Determine the (x, y) coordinate at the center of the cell enclosing the given text.  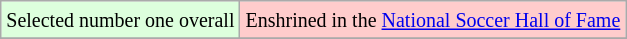
Selected number one overall (120, 20)
Enshrined in the National Soccer Hall of Fame (433, 20)
